Locate the cell with the specified text and output its (X, Y) center coordinate. 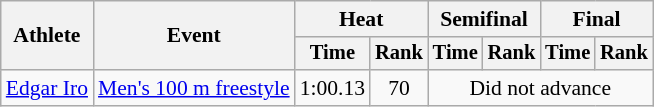
Edgar Iro (47, 88)
Men's 100 m freestyle (194, 88)
Final (596, 19)
Semifinal (484, 19)
Event (194, 36)
Heat (362, 19)
Athlete (47, 36)
70 (399, 88)
Did not advance (540, 88)
1:00.13 (332, 88)
